Identify which cell holds the provided text, then report its (X, Y) central coordinate. 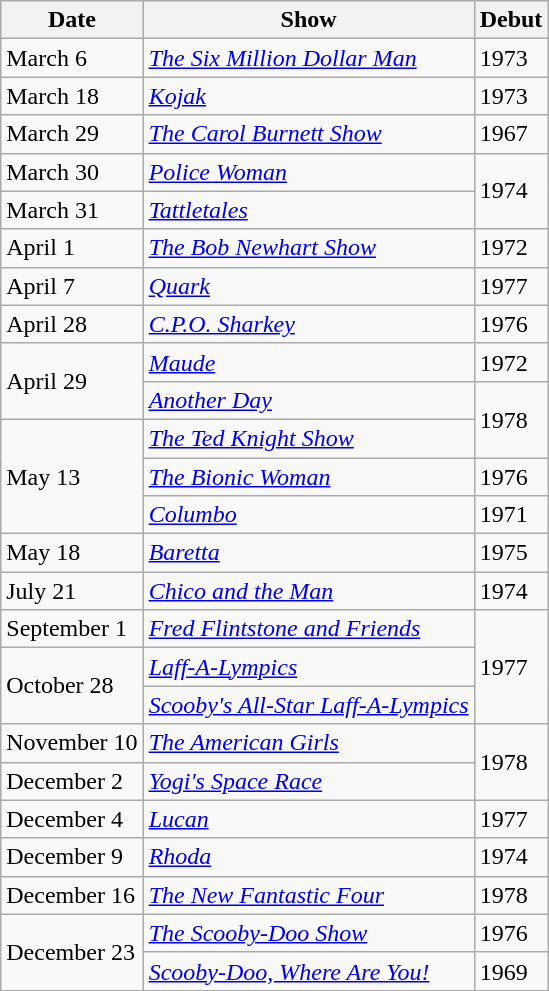
December 9 (72, 857)
Laff-A-Lympics (308, 667)
The Bob Newhart Show (308, 248)
April 28 (72, 324)
Lucan (308, 819)
The Carol Burnett Show (308, 134)
The American Girls (308, 743)
The Scooby-Doo Show (308, 933)
The Six Million Dollar Man (308, 58)
Scooby-Doo, Where Are You! (308, 971)
Rhoda (308, 857)
March 30 (72, 172)
April 29 (72, 381)
1967 (511, 134)
Baretta (308, 553)
April 7 (72, 286)
March 29 (72, 134)
Fred Flintstone and Friends (308, 629)
Tattletales (308, 210)
1969 (511, 971)
The New Fantastic Four (308, 895)
May 18 (72, 553)
Chico and the Man (308, 591)
December 4 (72, 819)
Police Woman (308, 172)
April 1 (72, 248)
1971 (511, 515)
December 23 (72, 952)
The Bionic Woman (308, 477)
Another Day (308, 400)
Kojak (308, 96)
Maude (308, 362)
The Ted Knight Show (308, 438)
November 10 (72, 743)
March 18 (72, 96)
Columbo (308, 515)
October 28 (72, 686)
September 1 (72, 629)
Show (308, 20)
December 2 (72, 781)
Quark (308, 286)
May 13 (72, 476)
1975 (511, 553)
Debut (511, 20)
Date (72, 20)
Scooby's All-Star Laff-A-Lympics (308, 705)
July 21 (72, 591)
March 31 (72, 210)
C.P.O. Sharkey (308, 324)
December 16 (72, 895)
March 6 (72, 58)
Yogi's Space Race (308, 781)
